Detect which cell encompasses the target text, then output its [x, y] center coordinate. 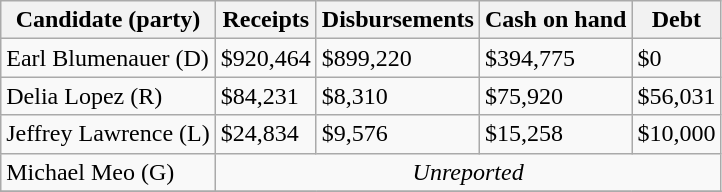
Debt [676, 20]
Cash on hand [555, 20]
Jeffrey Lawrence (L) [108, 134]
$84,231 [266, 96]
Disbursements [398, 20]
$9,576 [398, 134]
$56,031 [676, 96]
$24,834 [266, 134]
Receipts [266, 20]
$394,775 [555, 58]
$899,220 [398, 58]
$920,464 [266, 58]
Unreported [468, 172]
$75,920 [555, 96]
Earl Blumenauer (D) [108, 58]
Candidate (party) [108, 20]
$10,000 [676, 134]
$15,258 [555, 134]
Delia Lopez (R) [108, 96]
$0 [676, 58]
$8,310 [398, 96]
Michael Meo (G) [108, 172]
